Locate the cell with the specified text and output its (x, y) center coordinate. 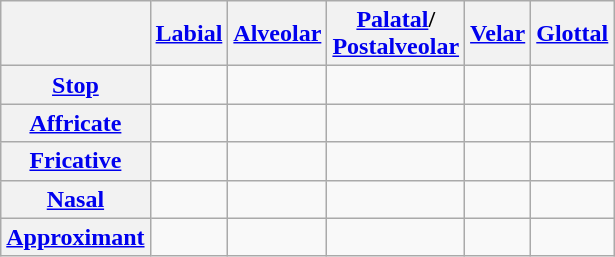
Affricate (76, 123)
Palatal/Postalveolar (396, 34)
Alveolar (278, 34)
Stop (76, 85)
Nasal (76, 199)
Labial (189, 34)
Approximant (76, 237)
Velar (498, 34)
Glottal (572, 34)
Fricative (76, 161)
